Locate the cell with the specified text and output its (x, y) center coordinate. 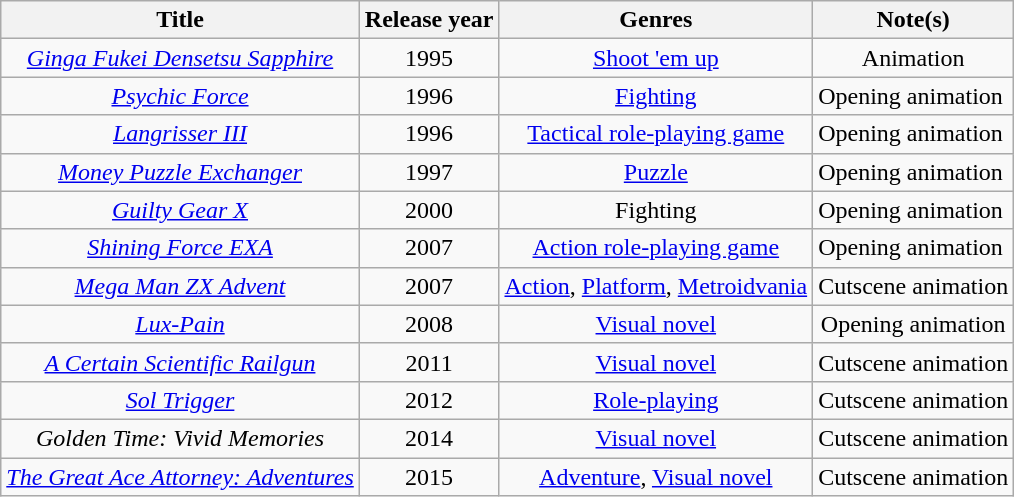
Shining Force EXA (180, 248)
Golden Time: Vivid Memories (180, 438)
The Great Ace Attorney: Adventures (180, 477)
Lux-Pain (180, 324)
Tactical role-playing game (656, 134)
Shoot 'em up (656, 58)
2015 (429, 477)
2000 (429, 210)
Adventure, Visual novel (656, 477)
1997 (429, 172)
Release year (429, 20)
2011 (429, 362)
1995 (429, 58)
Puzzle (656, 172)
2008 (429, 324)
Langrisser III (180, 134)
Note(s) (914, 20)
Action, Platform, Metroidvania (656, 286)
Money Puzzle Exchanger (180, 172)
Guilty Gear X (180, 210)
Animation (914, 58)
A Certain Scientific Railgun (180, 362)
Role-playing (656, 400)
Genres (656, 20)
2012 (429, 400)
Sol Trigger (180, 400)
Action role-playing game (656, 248)
Ginga Fukei Densetsu Sapphire (180, 58)
2014 (429, 438)
Mega Man ZX Advent (180, 286)
Psychic Force (180, 96)
Title (180, 20)
